Output the (x, y) coordinate of the center of the cell containing the given text.  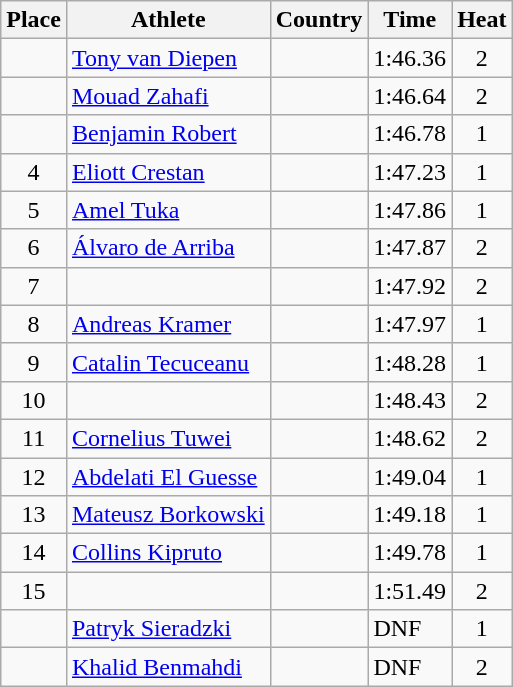
Catalin Tecuceanu (168, 362)
Abdelati El Guesse (168, 477)
12 (34, 477)
1:47.86 (410, 210)
9 (34, 362)
1:46.78 (410, 134)
1:47.92 (410, 286)
15 (34, 591)
1:47.23 (410, 172)
1:49.78 (410, 553)
13 (34, 515)
1:49.18 (410, 515)
1:46.36 (410, 58)
1:51.49 (410, 591)
Cornelius Tuwei (168, 438)
Patryk Sieradzki (168, 629)
10 (34, 400)
Place (34, 20)
Mateusz Borkowski (168, 515)
1:48.43 (410, 400)
Amel Tuka (168, 210)
Country (319, 20)
Mouad Zahafi (168, 96)
Khalid Benmahdi (168, 667)
7 (34, 286)
1:48.28 (410, 362)
Heat (482, 20)
14 (34, 553)
1:47.87 (410, 248)
4 (34, 172)
5 (34, 210)
1:47.97 (410, 324)
1:48.62 (410, 438)
Tony van Diepen (168, 58)
1:49.04 (410, 477)
11 (34, 438)
Time (410, 20)
1:46.64 (410, 96)
Athlete (168, 20)
Benjamin Robert (168, 134)
Collins Kipruto (168, 553)
Álvaro de Arriba (168, 248)
Andreas Kramer (168, 324)
Eliott Crestan (168, 172)
6 (34, 248)
8 (34, 324)
